Pinpoint the cell where the given text exists, returning its [X, Y] midpoint coordinate. 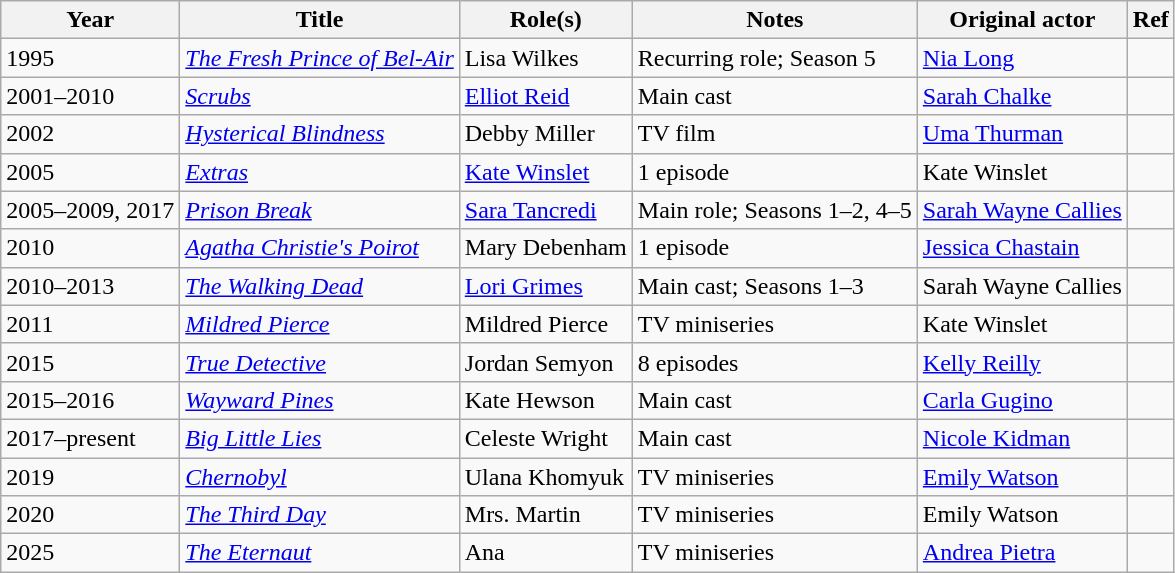
Chernobyl [320, 477]
Jessica Chastain [1022, 248]
Year [90, 20]
2011 [90, 324]
Mrs. Martin [546, 515]
2010–2013 [90, 286]
Debby Miller [546, 134]
Ana [546, 553]
Elliot Reid [546, 96]
2019 [90, 477]
Lori Grimes [546, 286]
The Fresh Prince of Bel-Air [320, 58]
The Walking Dead [320, 286]
Nia Long [1022, 58]
Ulana Khomyuk [546, 477]
2001–2010 [90, 96]
The Third Day [320, 515]
2005 [90, 172]
Main role; Seasons 1–2, 4–5 [774, 210]
Sarah Chalke [1022, 96]
Celeste Wright [546, 438]
Recurring role; Season 5 [774, 58]
1995 [90, 58]
Role(s) [546, 20]
2002 [90, 134]
Kate Hewson [546, 400]
2010 [90, 248]
Big Little Lies [320, 438]
TV film [774, 134]
Extras [320, 172]
2015 [90, 362]
Nicole Kidman [1022, 438]
Wayward Pines [320, 400]
The Eternaut [320, 553]
Jordan Semyon [546, 362]
Sara Tancredi [546, 210]
8 episodes [774, 362]
Mary Debenham [546, 248]
Main cast; Seasons 1–3 [774, 286]
Lisa Wilkes [546, 58]
Andrea Pietra [1022, 553]
Original actor [1022, 20]
Kelly Reilly [1022, 362]
2025 [90, 553]
2017–present [90, 438]
Prison Break [320, 210]
Hysterical Blindness [320, 134]
Title [320, 20]
True Detective [320, 362]
Uma Thurman [1022, 134]
2005–2009, 2017 [90, 210]
2020 [90, 515]
Ref [1150, 20]
Carla Gugino [1022, 400]
Notes [774, 20]
2015–2016 [90, 400]
Agatha Christie's Poirot [320, 248]
Scrubs [320, 96]
